Return (X, Y) of the center of cell containing provided text 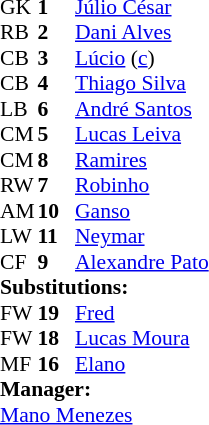
CF (19, 262)
Ganso (142, 211)
6 (57, 109)
André Santos (142, 109)
Lúcio (c) (142, 58)
LW (19, 237)
Robinho (142, 185)
MF (19, 364)
3 (57, 58)
Manager: (104, 389)
16 (57, 364)
Dani Alves (142, 33)
11 (57, 237)
19 (57, 313)
Thiago Silva (142, 83)
7 (57, 185)
8 (57, 160)
5 (57, 135)
LB (19, 109)
10 (57, 211)
Substitutions: (104, 287)
Alexandre Pato (142, 262)
2 (57, 33)
Elano (142, 364)
Lucas Moura (142, 339)
Ramires (142, 160)
18 (57, 339)
Fred (142, 313)
9 (57, 262)
Lucas Leiva (142, 135)
AM (19, 211)
RB (19, 33)
RW (19, 185)
Neymar (142, 237)
4 (57, 83)
